Find where the given text appears and provide that cell's center as [x, y] coordinate. 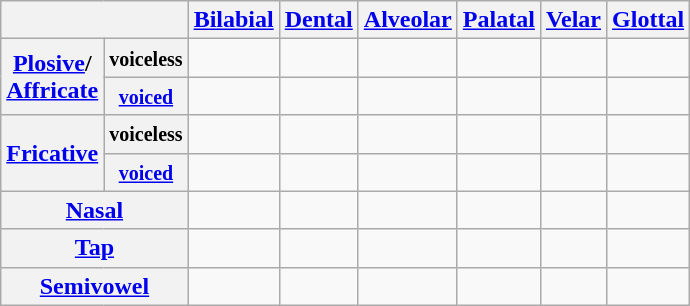
Nasal [94, 210]
Semivowel [94, 286]
Dental [318, 20]
Alveolar [408, 20]
Velar [573, 20]
Palatal [498, 20]
Fricative [52, 153]
Bilabial [234, 20]
Tap [94, 248]
Plosive/Affricate [52, 77]
Glottal [648, 20]
